For the text-containing cell, return its midpoint in [x, y] coordinate format. 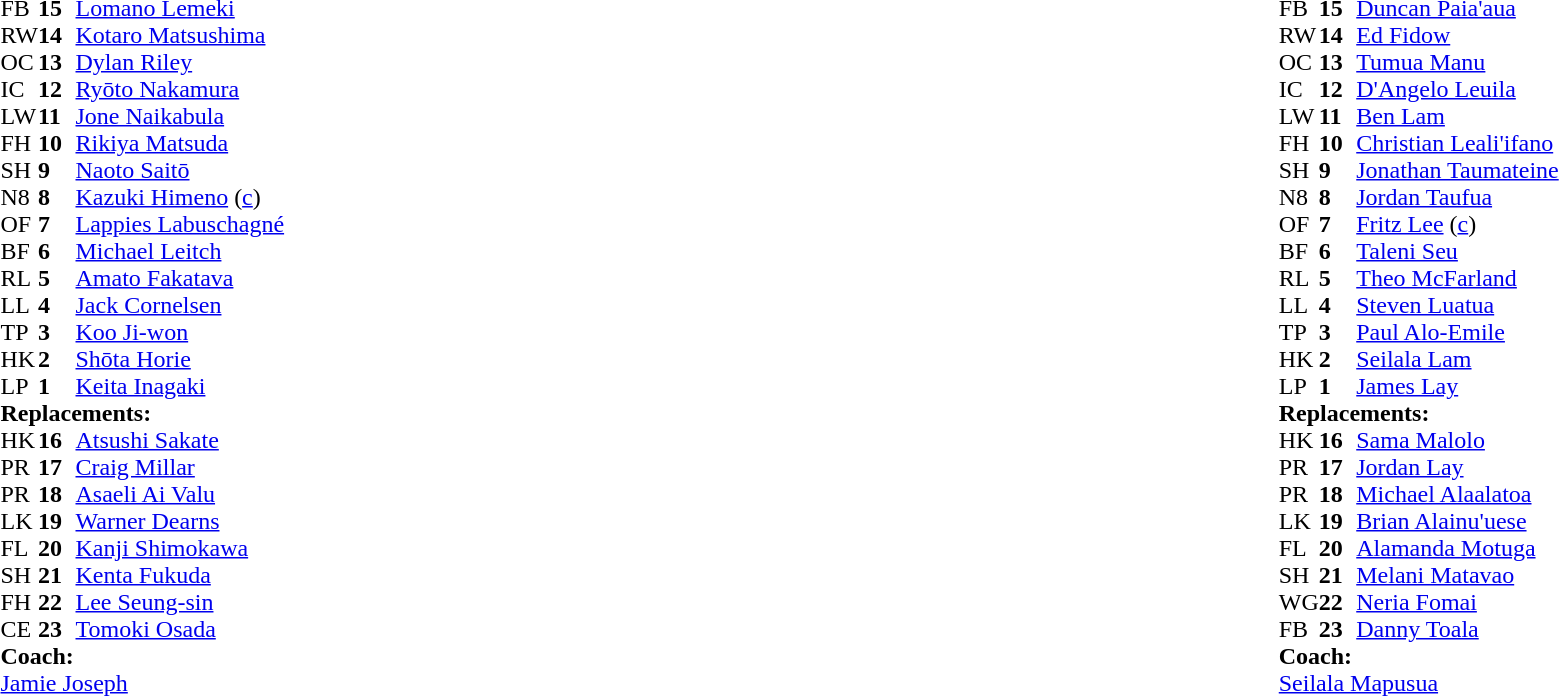
Sama Malolo [1457, 440]
Lee Seung-sin [180, 602]
Brian Alainu'uese [1457, 522]
WG [1299, 602]
Paul Alo-Emile [1457, 332]
Ed Fidow [1457, 36]
Jone Naikabula [180, 116]
Koo Ji-won [180, 332]
Seilala Lam [1457, 360]
Jack Cornelsen [180, 306]
Fritz Lee (c) [1457, 224]
Taleni Seu [1457, 252]
Jordan Taufua [1457, 198]
Ben Lam [1457, 116]
Dylan Riley [180, 62]
CE [19, 630]
Melani Matavao [1457, 576]
Danny Toala [1457, 630]
Ryōto Nakamura [180, 90]
Naoto Saitō [180, 170]
Theo McFarland [1457, 278]
FB [1299, 630]
Alamanda Motuga [1457, 548]
Rikiya Matsuda [180, 144]
Kazuki Himeno (c) [180, 198]
Michael Leitch [180, 252]
Jordan Lay [1457, 468]
Kenta Fukuda [180, 576]
Asaeli Ai Valu [180, 494]
James Lay [1457, 386]
Tomoki Osada [180, 630]
Jonathan Taumateine [1457, 170]
Michael Alaalatoa [1457, 494]
Christian Leali'ifano [1457, 144]
Kanji Shimokawa [180, 548]
Shōta Horie [180, 360]
Tumua Manu [1457, 62]
Steven Luatua [1457, 306]
Kotaro Matsushima [180, 36]
Neria Fomai [1457, 602]
Amato Fakatava [180, 278]
Atsushi Sakate [180, 440]
Craig Millar [180, 468]
Keita Inagaki [180, 386]
Lappies Labuschagné [180, 224]
D'Angelo Leuila [1457, 90]
Warner Dearns [180, 522]
